Scan for the cell matching the given text and deliver its (X, Y) coordinate at center. 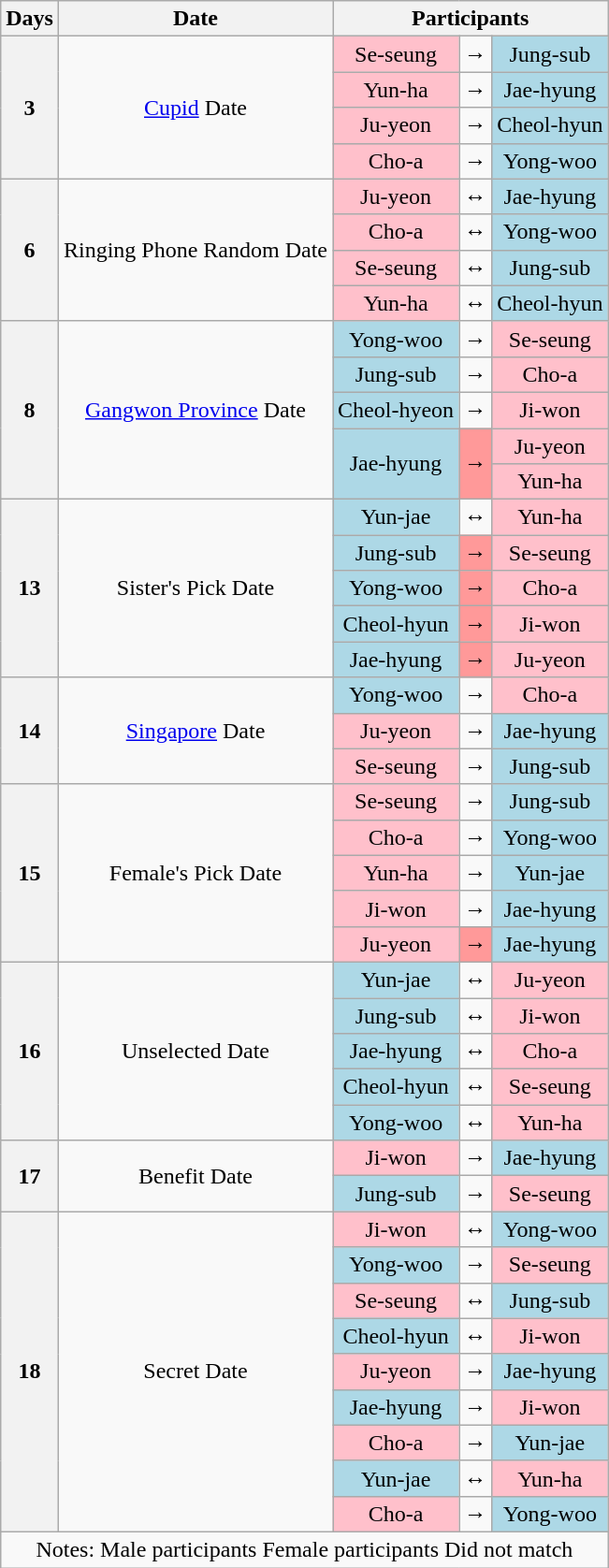
17 (30, 1176)
Notes: Male participants Female participants Did not match (305, 1549)
Ringing Phone Random Date (195, 250)
Days (30, 19)
14 (30, 731)
Benefit Date (195, 1176)
Unselected Date (195, 1051)
Singapore Date (195, 731)
Gangwon Province Date (195, 410)
16 (30, 1051)
8 (30, 410)
Sister's Pick Date (195, 588)
Participants (471, 19)
6 (30, 250)
Cheol-hyeon (397, 410)
13 (30, 588)
3 (30, 108)
18 (30, 1372)
Female's Pick Date (195, 873)
Date (195, 19)
Cupid Date (195, 108)
Secret Date (195, 1372)
15 (30, 873)
